Output the [X, Y] coordinate of the center of the cell containing the given text.  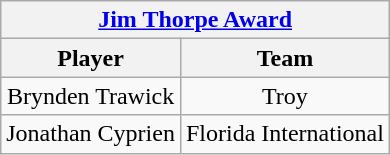
Florida International [284, 134]
Troy [284, 96]
Player [91, 58]
Brynden Trawick [91, 96]
Jonathan Cyprien [91, 134]
Jim Thorpe Award [196, 20]
Team [284, 58]
